Search for the cell housing the specified text and yield its (x, y) center coordinate. 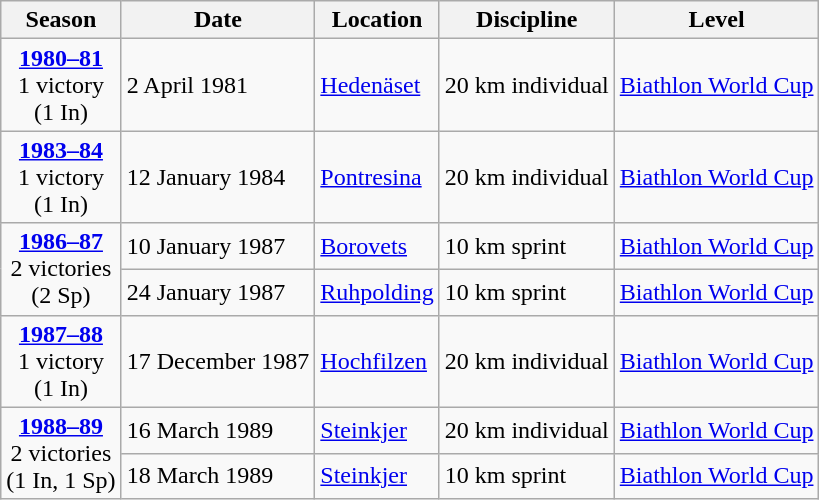
Location (377, 20)
24 January 1987 (218, 292)
12 January 1984 (218, 177)
1983–84 1 victory (1 In) (61, 177)
Ruhpolding (377, 292)
1987–88 1 victory (1 In) (61, 361)
Season (61, 20)
1986–87 2 victories (2 Sp) (61, 269)
Borovets (377, 246)
10 January 1987 (218, 246)
18 March 1989 (218, 476)
2 April 1981 (218, 85)
Discipline (526, 20)
16 March 1989 (218, 430)
Level (716, 20)
Date (218, 20)
1988–89 2 victories (1 In, 1 Sp) (61, 453)
17 December 1987 (218, 361)
Hochfilzen (377, 361)
Pontresina (377, 177)
1980–81 1 victory (1 In) (61, 85)
Hedenäset (377, 85)
